Return the [X, Y] coordinate for the center point of the cell that contains the specified text.  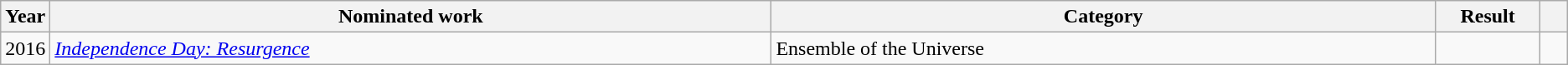
Result [1488, 17]
Year [25, 17]
Category [1104, 17]
Independence Day: Resurgence [410, 48]
2016 [25, 48]
Ensemble of the Universe [1104, 48]
Nominated work [410, 17]
